Return (x, y) of the center of cell containing provided text 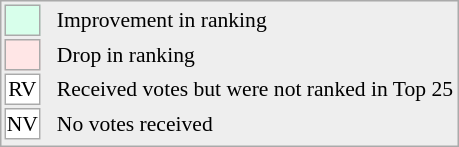
NV (22, 124)
Drop in ranking (254, 55)
RV (22, 90)
Improvement in ranking (254, 20)
Received votes but were not ranked in Top 25 (254, 90)
No votes received (254, 124)
